Identify which cell holds the provided text, then report its (x, y) central coordinate. 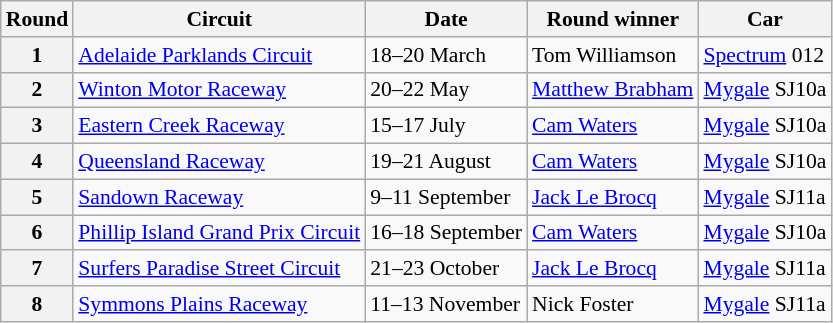
9–11 September (446, 197)
Matthew Brabham (612, 90)
21–23 October (446, 269)
Phillip Island Grand Prix Circuit (219, 233)
5 (38, 197)
Eastern Creek Raceway (219, 126)
7 (38, 269)
Queensland Raceway (219, 162)
2 (38, 90)
Date (446, 19)
Spectrum 012 (764, 55)
15–17 July (446, 126)
11–13 November (446, 304)
6 (38, 233)
20–22 May (446, 90)
16–18 September (446, 233)
19–21 August (446, 162)
Sandown Raceway (219, 197)
Tom Williamson (612, 55)
Circuit (219, 19)
Round (38, 19)
Surfers Paradise Street Circuit (219, 269)
Winton Motor Raceway (219, 90)
Round winner (612, 19)
1 (38, 55)
18–20 March (446, 55)
Symmons Plains Raceway (219, 304)
Adelaide Parklands Circuit (219, 55)
Car (764, 19)
8 (38, 304)
3 (38, 126)
4 (38, 162)
Nick Foster (612, 304)
